Pinpoint the cell where the given text exists, returning its [x, y] midpoint coordinate. 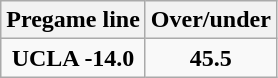
Over/under [210, 20]
Pregame line [74, 20]
UCLA -14.0 [74, 58]
45.5 [210, 58]
